Detect which cell encompasses the target text, then output its [x, y] center coordinate. 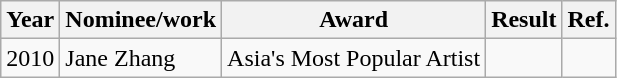
Year [30, 20]
Jane Zhang [141, 58]
2010 [30, 58]
Nominee/work [141, 20]
Award [354, 20]
Asia's Most Popular Artist [354, 58]
Ref. [588, 20]
Result [524, 20]
